Find where the given text appears and provide that cell's center as (x, y) coordinate. 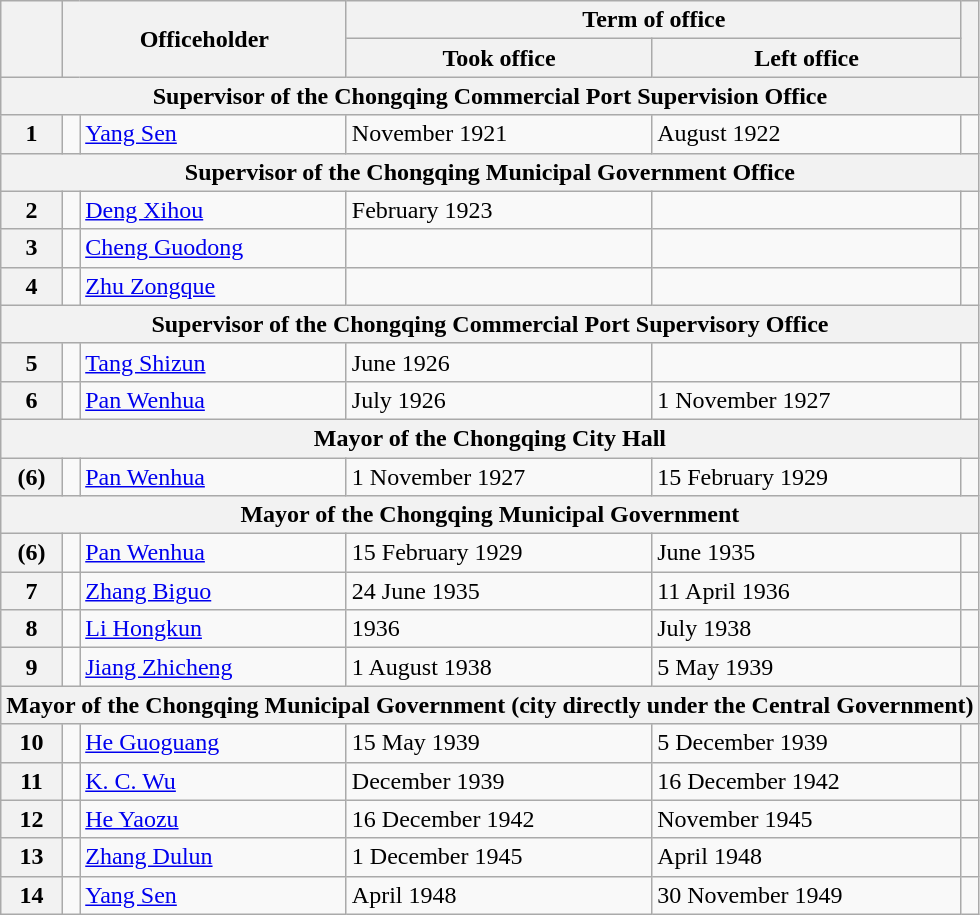
10 (32, 743)
Cheng Guodong (214, 248)
5 May 1939 (807, 667)
Zhang Biguo (214, 591)
8 (32, 629)
Tang Shizun (214, 362)
June 1935 (807, 553)
Supervisor of the Chongqing Municipal Government Office (490, 172)
3 (32, 248)
Mayor of the Chongqing Municipal Government (490, 515)
K. C. Wu (214, 781)
4 (32, 286)
Mayor of the Chongqing Municipal Government (city directly under the Central Government) (490, 705)
July 1926 (498, 400)
1 August 1938 (498, 667)
Supervisor of the Chongqing Commercial Port Supervision Office (490, 96)
Zhang Dulun (214, 857)
24 June 1935 (498, 591)
11 April 1936 (807, 591)
Left office (807, 58)
1 (32, 134)
Jiang Zhicheng (214, 667)
February 1923 (498, 210)
1936 (498, 629)
July 1938 (807, 629)
Took office (498, 58)
June 1926 (498, 362)
14 (32, 895)
11 (32, 781)
12 (32, 819)
Supervisor of the Chongqing Commercial Port Supervisory Office (490, 324)
He Guoguang (214, 743)
7 (32, 591)
Li Hongkun (214, 629)
5 December 1939 (807, 743)
9 (32, 667)
13 (32, 857)
15 May 1939 (498, 743)
Zhu Zongque (214, 286)
December 1939 (498, 781)
He Yaozu (214, 819)
30 November 1949 (807, 895)
2 (32, 210)
6 (32, 400)
November 1945 (807, 819)
Term of office (654, 20)
Mayor of the Chongqing City Hall (490, 438)
August 1922 (807, 134)
November 1921 (498, 134)
1 December 1945 (498, 857)
Deng Xihou (214, 210)
5 (32, 362)
Officeholder (204, 39)
